Return the [X, Y] coordinate for the center point of the cell that contains the specified text.  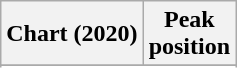
Chart (2020) [72, 34]
Peakposition [189, 34]
